Detect which cell encompasses the target text, then output its [X, Y] center coordinate. 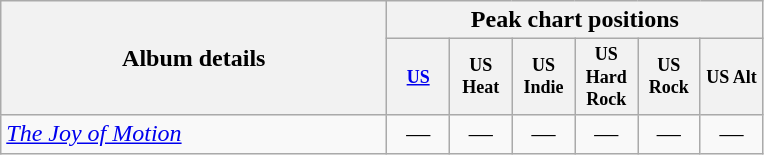
US Alt [732, 77]
Album details [194, 58]
Peak chart positions [575, 20]
US Rock [670, 77]
US Indie [544, 77]
US Hard Rock [606, 77]
The Joy of Motion [194, 134]
US [418, 77]
US Heat [480, 77]
